Search for the cell housing the specified text and yield its [X, Y] center coordinate. 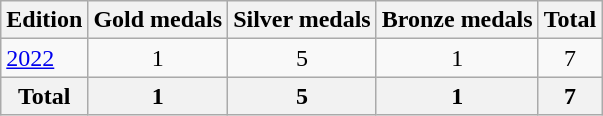
Edition [44, 20]
Bronze medals [457, 20]
Gold medals [158, 20]
Silver medals [302, 20]
2022 [44, 58]
